Detect which cell encompasses the target text, then output its (x, y) center coordinate. 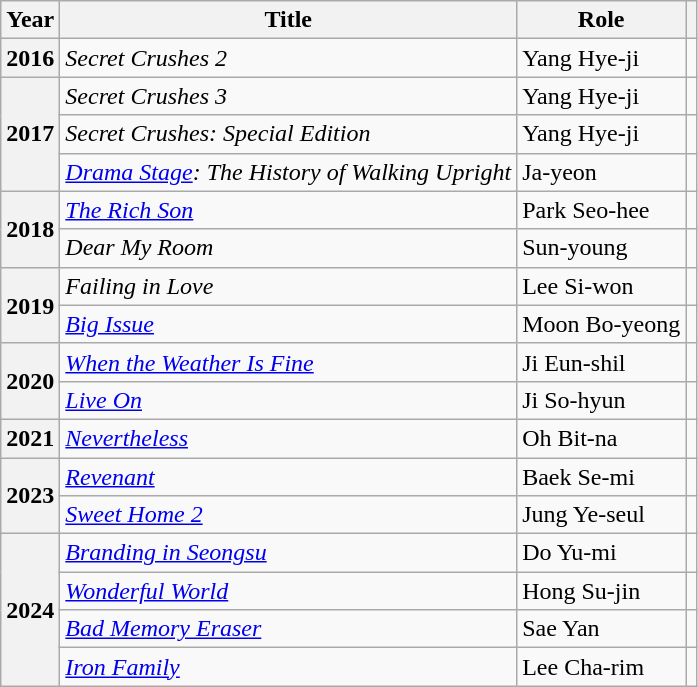
Dear My Room (288, 248)
Wonderful World (288, 591)
Ji So-hyun (602, 400)
2018 (30, 229)
2021 (30, 438)
Park Seo-hee (602, 210)
Lee Cha-rim (602, 667)
Revenant (288, 477)
Year (30, 20)
Baek Se-mi (602, 477)
Do Yu-mi (602, 553)
Secret Crushes 3 (288, 96)
Role (602, 20)
Ji Eun-shil (602, 362)
Moon Bo-yeong (602, 324)
Secret Crushes: Special Edition (288, 134)
Bad Memory Eraser (288, 629)
Jung Ye-seul (602, 515)
Title (288, 20)
Sun-young (602, 248)
The Rich Son (288, 210)
2019 (30, 305)
Branding in Seongsu (288, 553)
When the Weather Is Fine (288, 362)
Lee Si-won (602, 286)
Nevertheless (288, 438)
Iron Family (288, 667)
2023 (30, 496)
Sae Yan (602, 629)
Live On (288, 400)
2017 (30, 134)
2024 (30, 610)
Drama Stage: The History of Walking Upright (288, 172)
2016 (30, 58)
Sweet Home 2 (288, 515)
Hong Su-jin (602, 591)
Oh Bit-na (602, 438)
2020 (30, 381)
Ja-yeon (602, 172)
Big Issue (288, 324)
Secret Crushes 2 (288, 58)
Failing in Love (288, 286)
